Return the [X, Y] coordinate for the center point of the cell that contains the specified text.  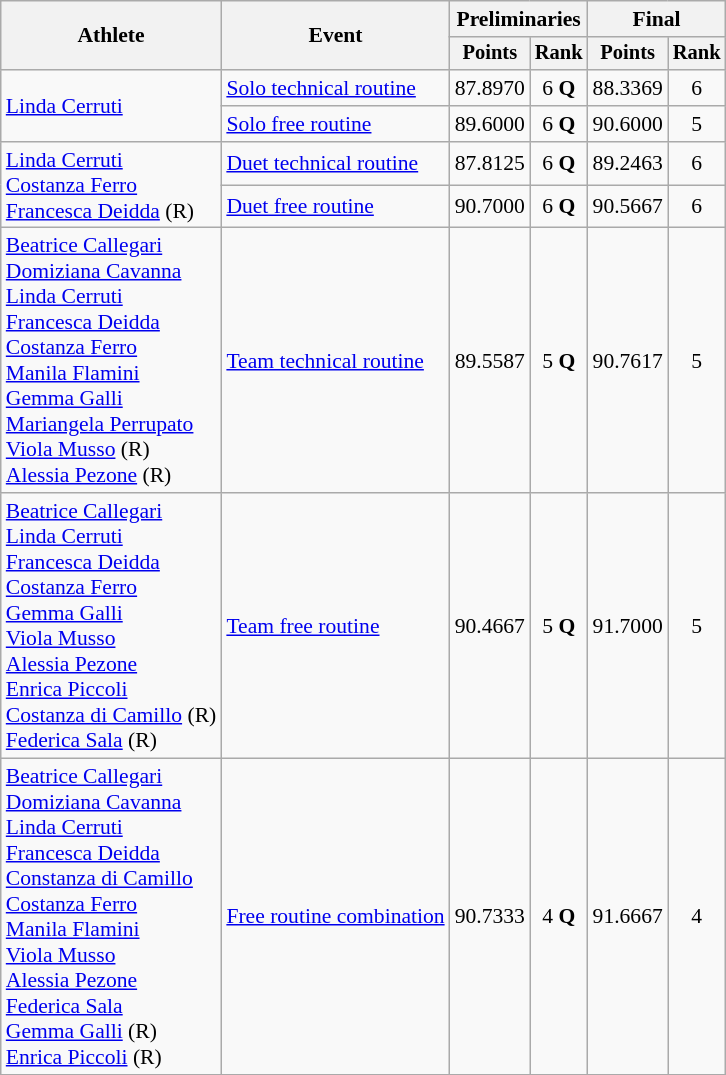
Athlete [112, 36]
Event [335, 36]
90.6000 [628, 124]
90.7333 [490, 917]
Final [657, 19]
87.8125 [490, 164]
4 [697, 917]
89.2463 [628, 164]
90.7000 [490, 206]
90.5667 [628, 206]
Duet free routine [335, 206]
Preliminaries [519, 19]
91.6667 [628, 917]
89.6000 [490, 124]
88.3369 [628, 88]
Solo technical routine [335, 88]
Team technical routine [335, 360]
Team free routine [335, 626]
Free routine combination [335, 917]
87.8970 [490, 88]
91.7000 [628, 626]
4 Q [559, 917]
90.4667 [490, 626]
Linda CerrutiCostanza FerroFrancesca Deidda (R) [112, 186]
Duet technical routine [335, 164]
Linda Cerruti [112, 106]
89.5587 [490, 360]
90.7617 [628, 360]
Solo free routine [335, 124]
